Find where the given text appears and provide that cell's center as [x, y] coordinate. 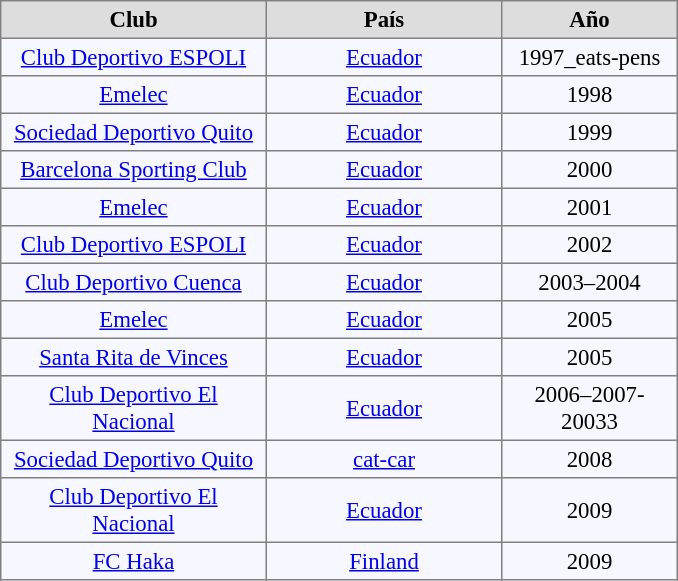
Barcelona Sporting Club [134, 170]
1997_eats-pens [590, 57]
Año [590, 20]
Santa Rita de Vinces [134, 357]
País [384, 20]
2000 [590, 170]
2006–2007-20033 [590, 408]
Finland [384, 561]
cat-car [384, 459]
2003–2004 [590, 282]
Club [134, 20]
Club Deportivo Cuenca [134, 282]
2001 [590, 207]
1998 [590, 95]
1999 [590, 132]
2008 [590, 459]
2002 [590, 245]
FC Haka [134, 561]
